Provide the [x, y] coordinate of the cell's center where the given text is located.  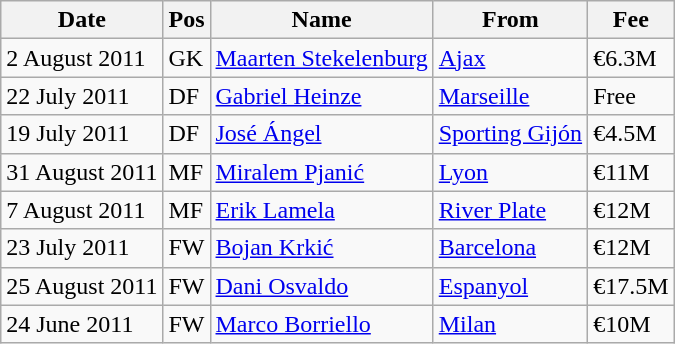
19 July 2011 [82, 134]
22 July 2011 [82, 96]
Lyon [510, 172]
Dani Osvaldo [322, 286]
€11M [631, 172]
Fee [631, 20]
GK [186, 58]
Marco Borriello [322, 324]
Ajax [510, 58]
Erik Lamela [322, 210]
River Plate [510, 210]
23 July 2011 [82, 248]
25 August 2011 [82, 286]
Espanyol [510, 286]
Date [82, 20]
2 August 2011 [82, 58]
24 June 2011 [82, 324]
Name [322, 20]
Marseille [510, 96]
Maarten Stekelenburg [322, 58]
Milan [510, 324]
Gabriel Heinze [322, 96]
€10M [631, 324]
31 August 2011 [82, 172]
Bojan Krkić [322, 248]
Miralem Pjanić [322, 172]
From [510, 20]
€17.5M [631, 286]
José Ángel [322, 134]
Pos [186, 20]
€6.3M [631, 58]
€4.5M [631, 134]
Free [631, 96]
Sporting Gijón [510, 134]
7 August 2011 [82, 210]
Barcelona [510, 248]
